Capture the cell that displays the provided text and extract its [X, Y] central coordinate. 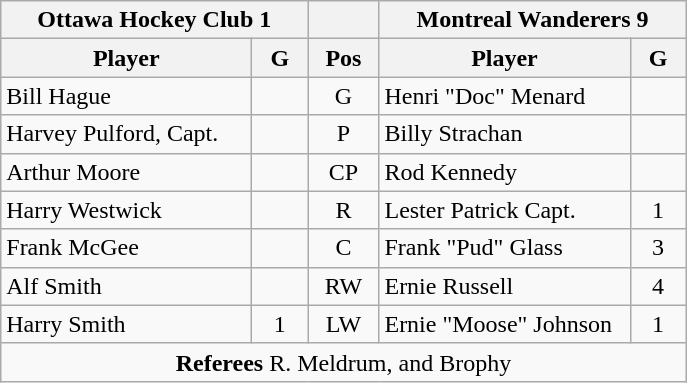
Harry Westwick [126, 210]
Billy Strachan [504, 134]
Ottawa Hockey Club 1 [154, 20]
LW [344, 324]
Referees R. Meldrum, and Brophy [344, 362]
Ernie Russell [504, 286]
4 [658, 286]
C [344, 248]
Frank McGee [126, 248]
Pos [344, 58]
Montreal Wanderers 9 [532, 20]
Henri "Doc" Menard [504, 96]
Bill Hague [126, 96]
Harvey Pulford, Capt. [126, 134]
Rod Kennedy [504, 172]
Alf Smith [126, 286]
P [344, 134]
Harry Smith [126, 324]
Frank "Pud" Glass [504, 248]
Arthur Moore [126, 172]
RW [344, 286]
Ernie "Moose" Johnson [504, 324]
3 [658, 248]
R [344, 210]
Lester Patrick Capt. [504, 210]
CP [344, 172]
